Find where the given text appears and provide that cell's center as (x, y) coordinate. 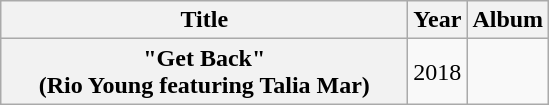
2018 (438, 72)
"Get Back"(Rio Young featuring Talia Mar) (204, 72)
Title (204, 20)
Album (508, 20)
Year (438, 20)
